Provide the (x, y) coordinate of the cell's center where the given text is located.  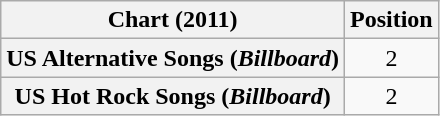
Position (392, 20)
Chart (2011) (173, 20)
US Alternative Songs (Billboard) (173, 58)
US Hot Rock Songs (Billboard) (173, 96)
